Return [x, y] of the center of cell containing provided text 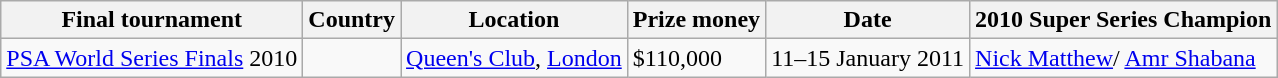
Final tournament [152, 20]
Prize money [696, 20]
Date [868, 20]
Nick Matthew/ Amr Shabana [1124, 58]
2010 Super Series Champion [1124, 20]
Location [514, 20]
Country [352, 20]
PSA World Series Finals 2010 [152, 58]
11–15 January 2011 [868, 58]
Queen's Club, London [514, 58]
$110,000 [696, 58]
